Capture the cell that displays the provided text and extract its [X, Y] central coordinate. 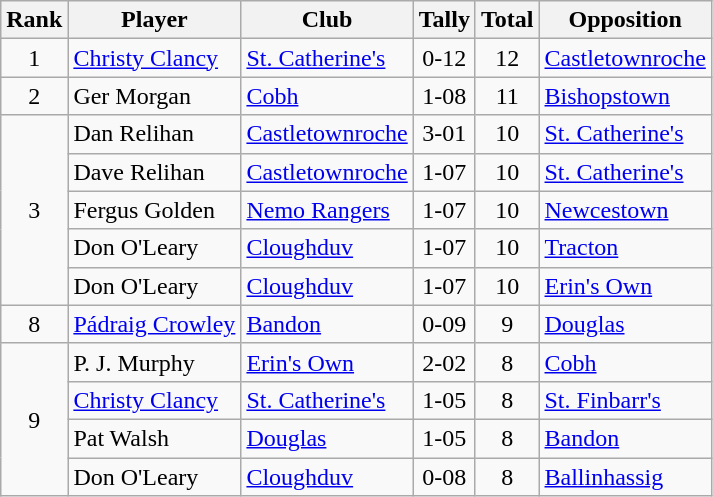
St. Finbarr's [625, 400]
0-12 [444, 58]
Club [327, 20]
Total [507, 20]
2-02 [444, 362]
Bishopstown [625, 96]
Fergus Golden [154, 210]
Dan Relihan [154, 134]
Pat Walsh [154, 438]
12 [507, 58]
Tally [444, 20]
Player [154, 20]
Tracton [625, 248]
11 [507, 96]
Dave Relihan [154, 172]
0-09 [444, 324]
3 [34, 210]
P. J. Murphy [154, 362]
Nemo Rangers [327, 210]
Rank [34, 20]
1 [34, 58]
Ballinhassig [625, 477]
Ger Morgan [154, 96]
3-01 [444, 134]
Newcestown [625, 210]
0-08 [444, 477]
1-08 [444, 96]
2 [34, 96]
Pádraig Crowley [154, 324]
Opposition [625, 20]
